Detect which cell encompasses the target text, then output its [x, y] center coordinate. 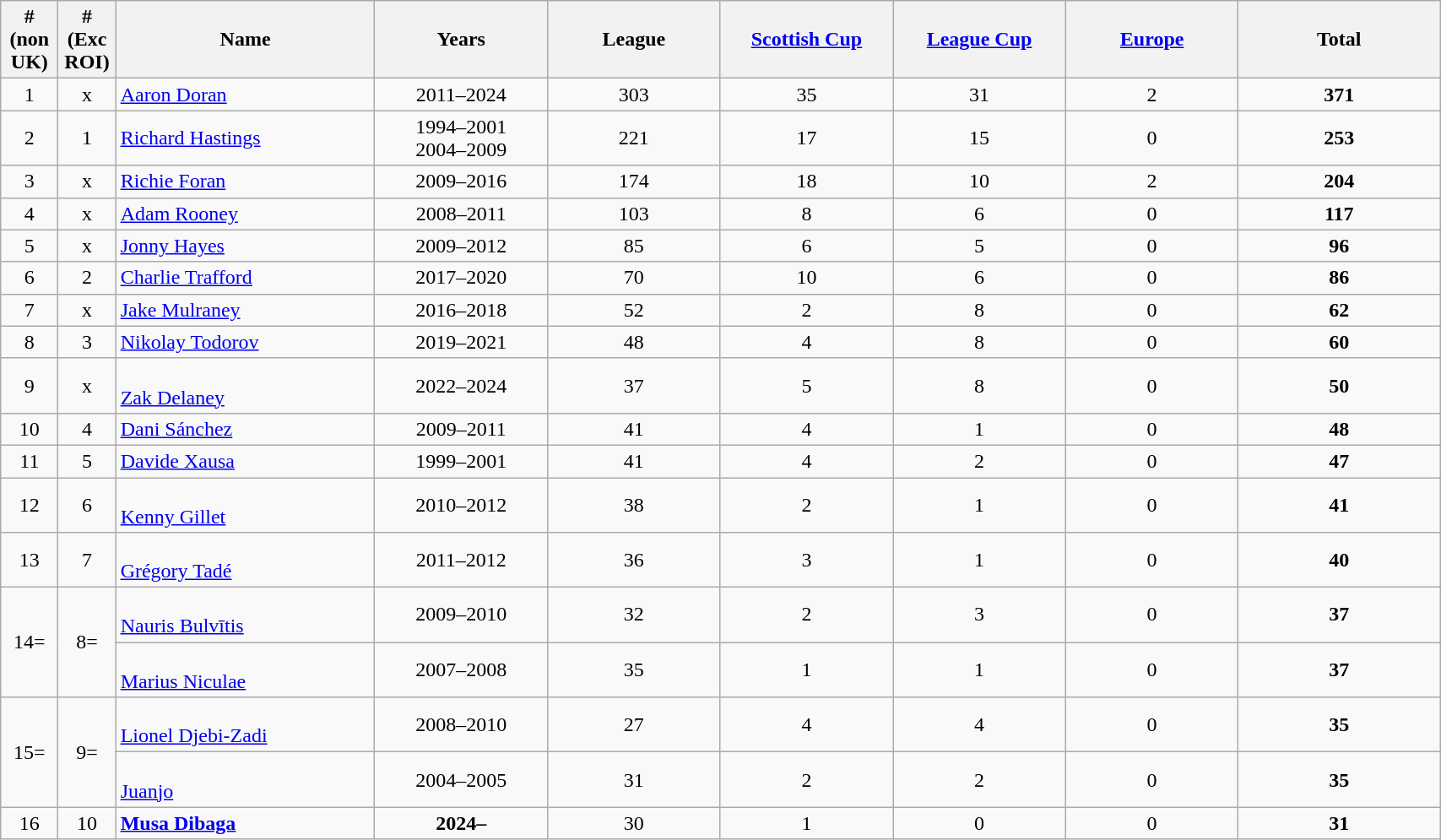
9 [30, 385]
40 [1339, 561]
2017–2020 [461, 278]
Grégory Tadé [245, 561]
16 [30, 823]
103 [635, 214]
2009–2012 [461, 246]
2008–2011 [461, 214]
Richie Foran [245, 182]
36 [635, 561]
2008–2010 [461, 724]
Nauris Bulvītis [245, 615]
11 [30, 461]
371 [1339, 95]
Lionel Djebi-Zadi [245, 724]
52 [635, 310]
60 [1339, 342]
204 [1339, 182]
15= [30, 752]
253 [1339, 138]
Europe [1151, 40]
174 [635, 182]
12 [30, 505]
9= [87, 752]
27 [635, 724]
2010–2012 [461, 505]
Marius Niculae [245, 670]
Charlie Trafford [245, 278]
League [635, 40]
Aaron Doran [245, 95]
Nikolay Todorov [245, 342]
League Cup [979, 40]
15 [979, 138]
2016–2018 [461, 310]
Musa Dibaga [245, 823]
30 [635, 823]
62 [1339, 310]
2004–2005 [461, 780]
#(non UK) [30, 40]
13 [30, 561]
Years [461, 40]
Total [1339, 40]
2022–2024 [461, 385]
2024– [461, 823]
Richard Hastings [245, 138]
70 [635, 278]
Scottish Cup [807, 40]
8= [87, 642]
2007–2008 [461, 670]
Juanjo [245, 780]
2011–2012 [461, 561]
96 [1339, 246]
1994–20012004–2009 [461, 138]
Jake Mulraney [245, 310]
18 [807, 182]
Adam Rooney [245, 214]
2009–2016 [461, 182]
Zak Delaney [245, 385]
2011–2024 [461, 95]
2009–2011 [461, 429]
1999–2001 [461, 461]
85 [635, 246]
32 [635, 615]
17 [807, 138]
Name [245, 40]
Kenny Gillet [245, 505]
Jonny Hayes [245, 246]
Davide Xausa [245, 461]
Dani Sánchez [245, 429]
221 [635, 138]
86 [1339, 278]
50 [1339, 385]
117 [1339, 214]
#(Exc ROI) [87, 40]
38 [635, 505]
2009–2010 [461, 615]
2019–2021 [461, 342]
14= [30, 642]
47 [1339, 461]
303 [635, 95]
